Provide the (x, y) coordinate of the cell's center where the given text is located.  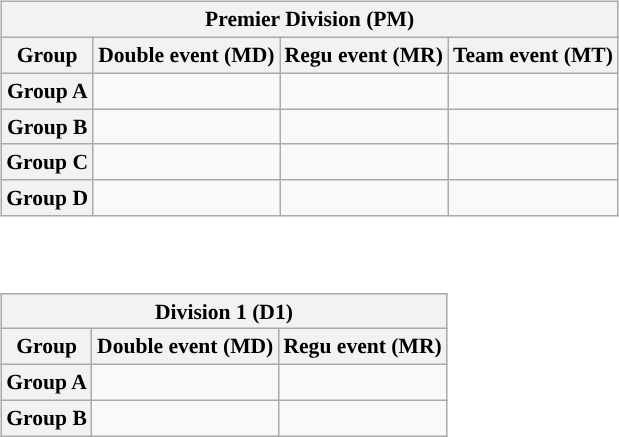
Team event (MT) (533, 55)
Group D (47, 198)
Premier Division (PM) (310, 20)
Group C (47, 162)
Division 1 (D1) (224, 311)
